Return [x, y] of the center of cell containing provided text 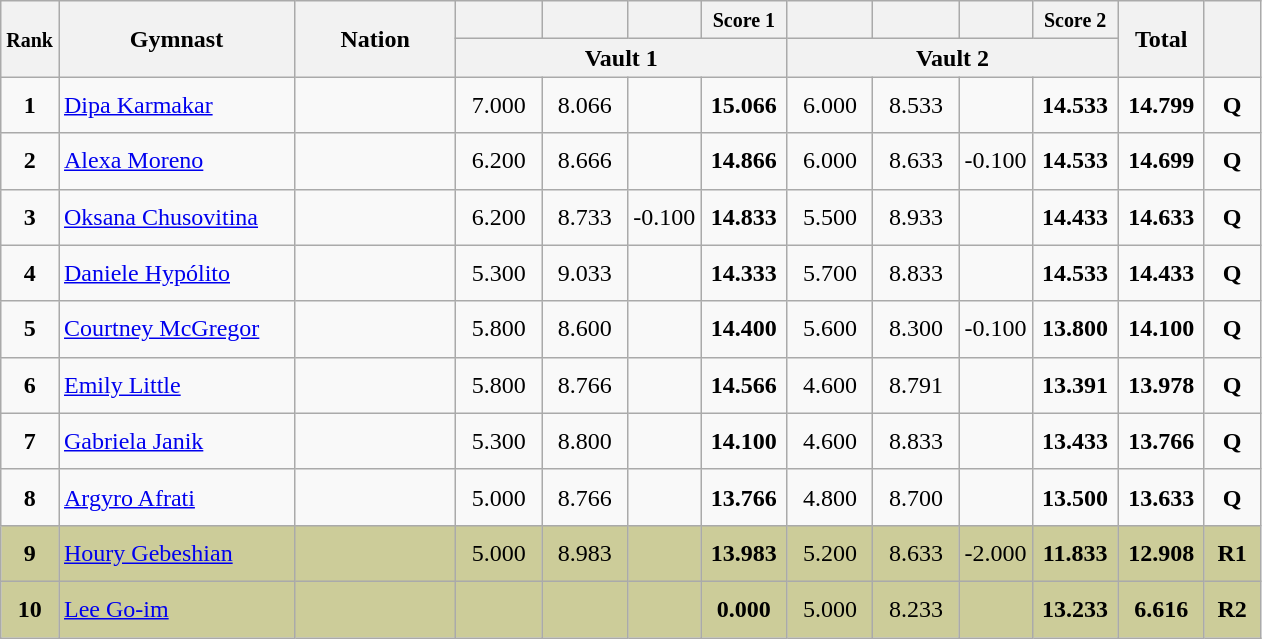
12.908 [1161, 553]
8.600 [585, 329]
5.200 [830, 553]
8.066 [585, 105]
8.933 [916, 217]
9 [30, 553]
8.233 [916, 609]
8.700 [916, 497]
13.983 [744, 553]
-2.000 [996, 553]
Score 1 [744, 20]
Gabriela Janik [176, 441]
14.566 [744, 385]
4.800 [830, 497]
6.616 [1161, 609]
3 [30, 217]
8.666 [585, 161]
14.333 [744, 273]
Daniele Hypólito [176, 273]
Rank [30, 39]
8.300 [916, 329]
13.978 [1161, 385]
8.533 [916, 105]
Vault 1 [622, 58]
Vault 2 [952, 58]
14.699 [1161, 161]
8.800 [585, 441]
8.983 [585, 553]
Alexa Moreno [176, 161]
14.833 [744, 217]
14.866 [744, 161]
7 [30, 441]
14.633 [1161, 217]
10 [30, 609]
8.733 [585, 217]
Gymnast [176, 39]
13.233 [1075, 609]
R2 [1232, 609]
5.600 [830, 329]
Score 2 [1075, 20]
14.400 [744, 329]
13.433 [1075, 441]
Dipa Karmakar [176, 105]
Courtney McGregor [176, 329]
0.000 [744, 609]
Nation [376, 39]
6 [30, 385]
8.791 [916, 385]
13.391 [1075, 385]
5.500 [830, 217]
7.000 [499, 105]
Argyro Afrati [176, 497]
Total [1161, 39]
5 [30, 329]
Lee Go-im [176, 609]
13.633 [1161, 497]
8 [30, 497]
11.833 [1075, 553]
Oksana Chusovitina [176, 217]
13.800 [1075, 329]
9.033 [585, 273]
14.799 [1161, 105]
Houry Gebeshian [176, 553]
13.500 [1075, 497]
2 [30, 161]
15.066 [744, 105]
5.700 [830, 273]
Emily Little [176, 385]
1 [30, 105]
4 [30, 273]
R1 [1232, 553]
